Return the [X, Y] coordinate for the center point of the cell that contains the specified text.  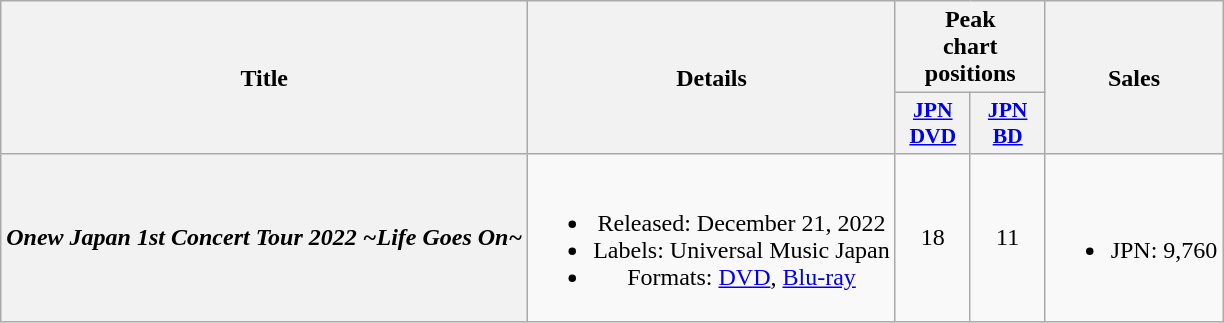
Title [264, 78]
Released: December 21, 2022 Labels: Universal Music JapanFormats: DVD, Blu-ray [712, 238]
Onew Japan 1st Concert Tour 2022 ~Life Goes On~ [264, 238]
Details [712, 78]
JPNBD [1008, 124]
JPN: 9,760 [1134, 238]
11 [1008, 238]
Sales [1134, 78]
JPNDVD [932, 124]
18 [932, 238]
Peakchartpositions [970, 47]
